Capture the cell that displays the provided text and extract its (x, y) central coordinate. 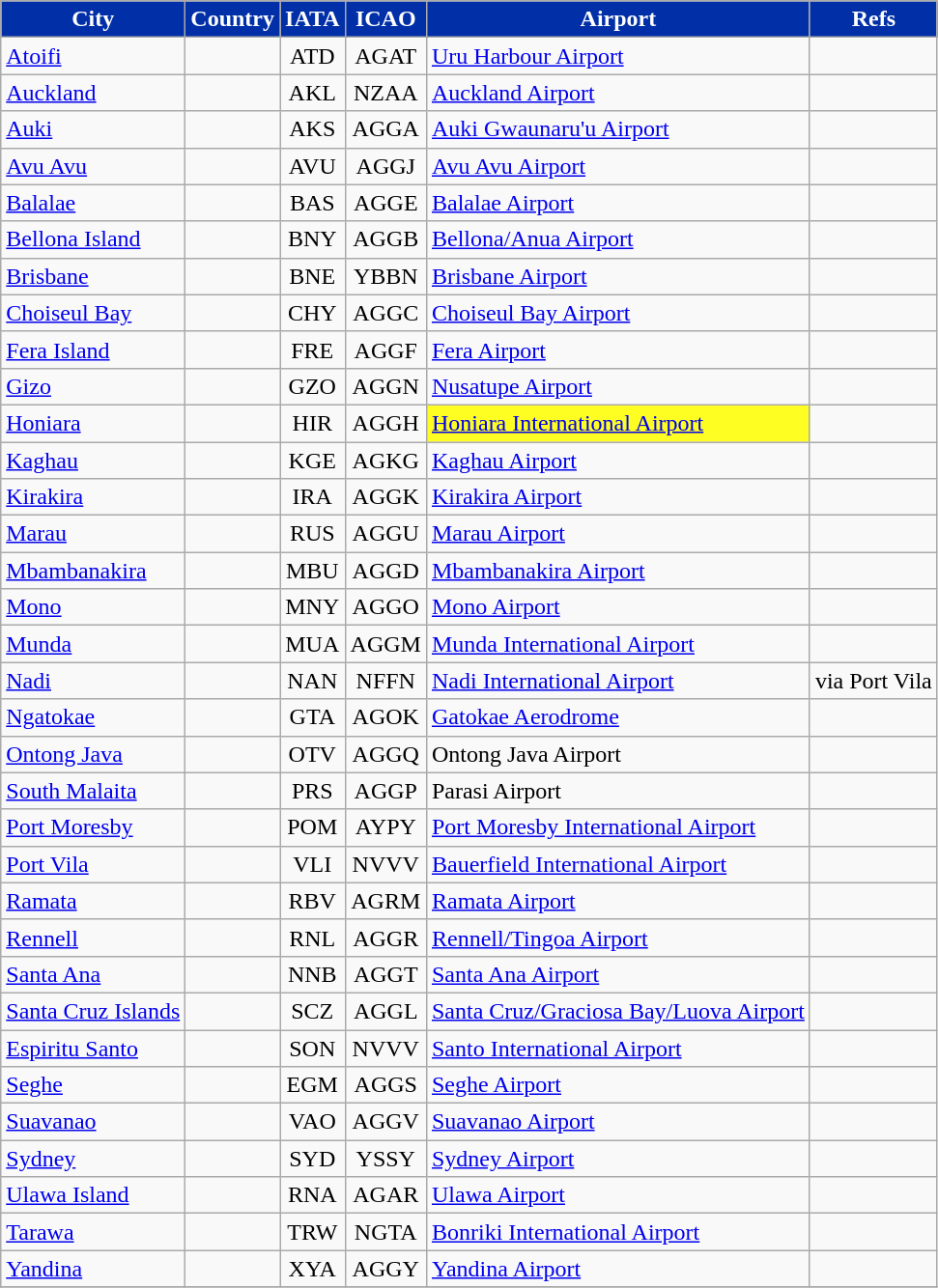
Seghe Airport (618, 1085)
ATD (313, 56)
AGGA (385, 129)
IRA (313, 497)
Refs (873, 19)
OTV (313, 754)
Choiseul Bay Airport (618, 313)
AGGN (385, 386)
BNY (313, 239)
Balalae (93, 203)
AGGY (385, 1269)
Ontong Java (93, 754)
TRW (313, 1232)
AGGV (385, 1122)
FRE (313, 350)
Auckland (93, 93)
Suavanao Airport (618, 1122)
AGGP (385, 791)
Espiritu Santo (93, 1048)
AKL (313, 93)
BNE (313, 276)
Avu Avu Airport (618, 166)
AYPY (385, 827)
NZAA (385, 93)
AGGB (385, 239)
AGGR (385, 938)
POM (313, 827)
Bellona/Anua Airport (618, 239)
Santa Ana Airport (618, 974)
AGKG (385, 461)
YSSY (385, 1159)
AGGQ (385, 754)
Port Moresby (93, 827)
Munda (93, 644)
Auckland Airport (618, 93)
Brisbane Airport (618, 276)
EGM (313, 1085)
Kaghau (93, 461)
Yandina Airport (618, 1269)
Sydney (93, 1159)
PRS (313, 791)
AGGS (385, 1085)
via Port Vila (873, 681)
AKS (313, 129)
GZO (313, 386)
Nusatupe Airport (618, 386)
Mono Airport (618, 607)
Munda International Airport (618, 644)
AGGE (385, 203)
RBV (313, 901)
RNL (313, 938)
Uru Harbour Airport (618, 56)
Nadi International Airport (618, 681)
AGGO (385, 607)
Ramata Airport (618, 901)
Ontong Java Airport (618, 754)
MUA (313, 644)
SCZ (313, 1011)
NFFN (385, 681)
Rennell/Tingoa Airport (618, 938)
Port Vila (93, 864)
AVU (313, 166)
VAO (313, 1122)
Bonriki International Airport (618, 1232)
ICAO (385, 19)
AGAR (385, 1195)
AGGT (385, 974)
MBU (313, 571)
City (93, 19)
Avu Avu (93, 166)
SYD (313, 1159)
Fera Airport (618, 350)
AGRM (385, 901)
YBBN (385, 276)
Rennell (93, 938)
Mbambanakira (93, 571)
Mono (93, 607)
AGGH (385, 423)
Marau Airport (618, 534)
AGGM (385, 644)
Kirakira (93, 497)
Tarawa (93, 1232)
AGGC (385, 313)
MNY (313, 607)
KGE (313, 461)
AGAT (385, 56)
Marau (93, 534)
HIR (313, 423)
Ulawa Island (93, 1195)
AGGL (385, 1011)
Sydney Airport (618, 1159)
Fera Island (93, 350)
Santa Cruz/Graciosa Bay/Luova Airport (618, 1011)
Balalae Airport (618, 203)
AGGF (385, 350)
RNA (313, 1195)
Suavanao (93, 1122)
NAN (313, 681)
CHY (313, 313)
Port Moresby International Airport (618, 827)
AGGJ (385, 166)
Ramata (93, 901)
AGGD (385, 571)
Ulawa Airport (618, 1195)
Santa Cruz Islands (93, 1011)
IATA (313, 19)
GTA (313, 717)
Bellona Island (93, 239)
Santa Ana (93, 974)
Honiara International Airport (618, 423)
Nadi (93, 681)
Auki Gwaunaru'u Airport (618, 129)
SON (313, 1048)
Seghe (93, 1085)
BAS (313, 203)
XYA (313, 1269)
Auki (93, 129)
Airport (618, 19)
Kaghau Airport (618, 461)
Atoifi (93, 56)
Kirakira Airport (618, 497)
Gatokae Aerodrome (618, 717)
AGGK (385, 497)
RUS (313, 534)
Yandina (93, 1269)
Santo International Airport (618, 1048)
Ngatokae (93, 717)
AGGU (385, 534)
Mbambanakira Airport (618, 571)
South Malaita (93, 791)
VLI (313, 864)
Bauerfield International Airport (618, 864)
AGOK (385, 717)
Honiara (93, 423)
Choiseul Bay (93, 313)
Brisbane (93, 276)
NGTA (385, 1232)
Gizo (93, 386)
Parasi Airport (618, 791)
Country (233, 19)
NNB (313, 974)
